Capture the cell that displays the provided text and extract its (X, Y) central coordinate. 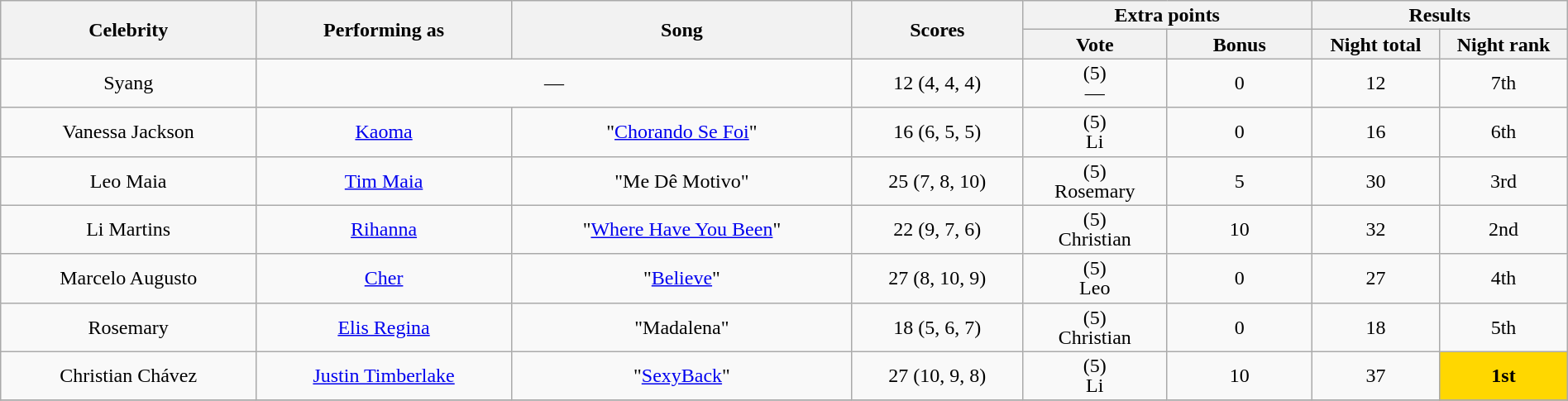
Christian Chávez (129, 375)
18 (1375, 327)
"Where Have You Been" (682, 230)
12 (1375, 83)
Justin Timberlake (384, 375)
Marcelo Augusto (129, 278)
3rd (1503, 180)
27 (10, 9, 8) (937, 375)
Tim Maia (384, 180)
16 (1375, 132)
5th (1503, 327)
Leo Maia (129, 180)
Cher (384, 278)
Celebrity (129, 30)
27 (8, 10, 9) (937, 278)
Extra points (1167, 15)
Syang (129, 83)
Vanessa Jackson (129, 132)
16 (6, 5, 5) (937, 132)
Bonus (1239, 45)
Performing as (384, 30)
7th (1503, 83)
"Chorando Se Foi" (682, 132)
18 (5, 6, 7) (937, 327)
"Madalena" (682, 327)
Night total (1375, 45)
6th (1503, 132)
Rihanna (384, 230)
Vote (1095, 45)
22 (9, 7, 6) (937, 230)
Elis Regina (384, 327)
37 (1375, 375)
Kaoma (384, 132)
Rosemary (129, 327)
1st (1503, 375)
2nd (1503, 230)
(5)Rosemary (1095, 180)
12 (4, 4, 4) (937, 83)
27 (1375, 278)
Night rank (1503, 45)
4th (1503, 278)
25 (7, 8, 10) (937, 180)
"Me Dê Motivo" (682, 180)
(5)Leo (1095, 278)
32 (1375, 230)
"SexyBack" (682, 375)
Results (1439, 15)
Scores (937, 30)
5 (1239, 180)
— (554, 83)
30 (1375, 180)
Song (682, 30)
Li Martins (129, 230)
"Believe" (682, 278)
(5)— (1095, 83)
